Return [x, y] of the center of cell containing provided text 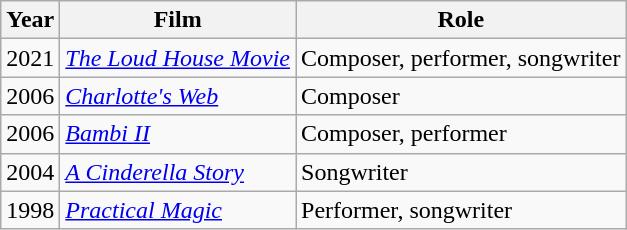
The Loud House Movie [178, 58]
Practical Magic [178, 210]
A Cinderella Story [178, 172]
Film [178, 20]
Charlotte's Web [178, 96]
Composer, performer [461, 134]
1998 [30, 210]
Songwriter [461, 172]
Role [461, 20]
2004 [30, 172]
Composer [461, 96]
Bambi II [178, 134]
2021 [30, 58]
Performer, songwriter [461, 210]
Composer, performer, songwriter [461, 58]
Year [30, 20]
